Identify which cell holds the provided text, then report its (x, y) central coordinate. 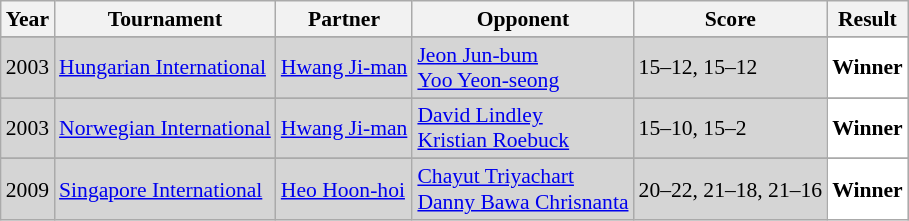
Partner (344, 19)
Norwegian International (165, 128)
Singapore International (165, 190)
Year (28, 19)
15–12, 15–12 (731, 68)
David Lindley Kristian Roebuck (522, 128)
Hungarian International (165, 68)
Chayut Triyachart Danny Bawa Chrisnanta (522, 190)
20–22, 21–18, 21–16 (731, 190)
Result (868, 19)
15–10, 15–2 (731, 128)
Opponent (522, 19)
Heo Hoon-hoi (344, 190)
2009 (28, 190)
Tournament (165, 19)
Jeon Jun-bum Yoo Yeon-seong (522, 68)
Score (731, 19)
